Return the [X, Y] coordinate for the center point of the cell that contains the specified text.  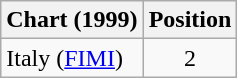
Position [190, 20]
2 [190, 58]
Chart (1999) [72, 20]
Italy (FIMI) [72, 58]
